Detect which cell encompasses the target text, then output its [X, Y] center coordinate. 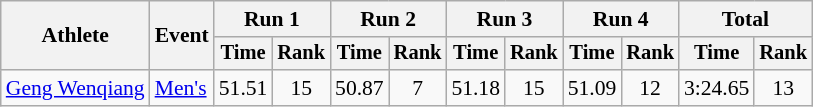
7 [418, 88]
Run 2 [388, 19]
51.51 [244, 88]
Event [182, 36]
50.87 [360, 88]
12 [650, 88]
Athlete [76, 36]
3:24.65 [716, 88]
Men's [182, 88]
Run 4 [621, 19]
13 [783, 88]
Run 1 [272, 19]
51.09 [592, 88]
Run 3 [504, 19]
Geng Wenqiang [76, 88]
51.18 [476, 88]
Total [746, 19]
